Search for the cell housing the specified text and yield its [X, Y] center coordinate. 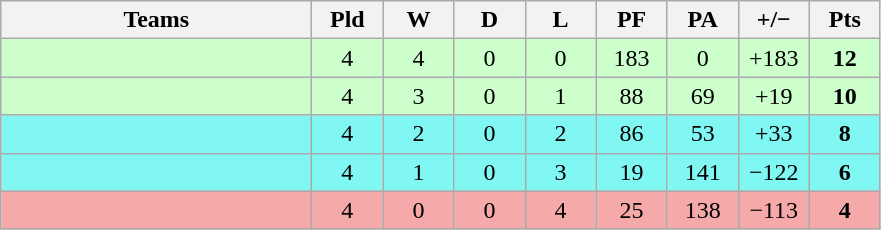
+/− [774, 20]
53 [702, 134]
6 [844, 172]
86 [632, 134]
W [418, 20]
141 [702, 172]
12 [844, 58]
+183 [774, 58]
183 [632, 58]
−122 [774, 172]
PA [702, 20]
25 [632, 210]
−113 [774, 210]
PF [632, 20]
88 [632, 96]
69 [702, 96]
Pts [844, 20]
10 [844, 96]
D [490, 20]
8 [844, 134]
+33 [774, 134]
Pld [348, 20]
+19 [774, 96]
19 [632, 172]
Teams [156, 20]
138 [702, 210]
L [560, 20]
